Scan for the cell matching the given text and deliver its (x, y) coordinate at center. 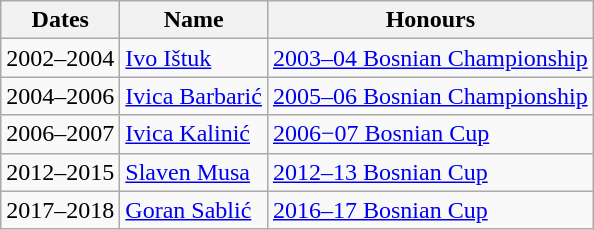
Ivica Barbarić (194, 96)
2016–17 Bosnian Cup (430, 210)
Ivo Ištuk (194, 58)
Honours (430, 20)
Dates (60, 20)
2017–2018 (60, 210)
Goran Sablić (194, 210)
2006−07 Bosnian Cup (430, 134)
Slaven Musa (194, 172)
Ivica Kalinić (194, 134)
2006–2007 (60, 134)
2003–04 Bosnian Championship (430, 58)
2002–2004 (60, 58)
2004–2006 (60, 96)
2005–06 Bosnian Championship (430, 96)
2012–2015 (60, 172)
2012–13 Bosnian Cup (430, 172)
Name (194, 20)
